Find where the given text appears and provide that cell's center as (X, Y) coordinate. 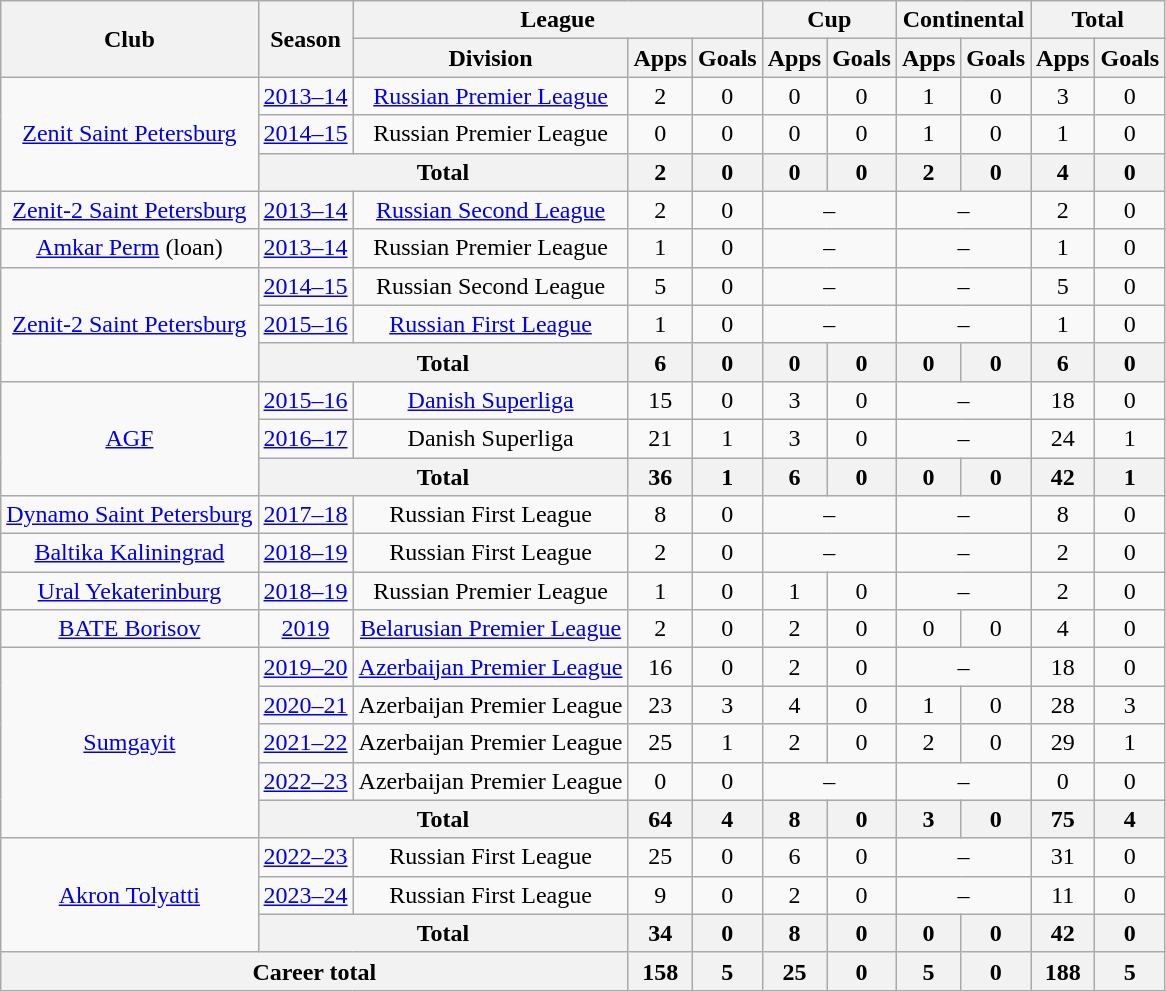
36 (660, 477)
158 (660, 971)
Dynamo Saint Petersburg (130, 515)
BATE Borisov (130, 629)
2019–20 (306, 667)
2023–24 (306, 895)
31 (1063, 857)
15 (660, 400)
2017–18 (306, 515)
11 (1063, 895)
Zenit Saint Petersburg (130, 134)
AGF (130, 438)
League (558, 20)
Club (130, 39)
Continental (963, 20)
9 (660, 895)
23 (660, 705)
Sumgayit (130, 743)
Ural Yekaterinburg (130, 591)
Career total (314, 971)
Cup (829, 20)
21 (660, 438)
75 (1063, 819)
64 (660, 819)
2021–22 (306, 743)
Amkar Perm (loan) (130, 248)
16 (660, 667)
Akron Tolyatti (130, 895)
2016–17 (306, 438)
24 (1063, 438)
2020–21 (306, 705)
28 (1063, 705)
Division (490, 58)
188 (1063, 971)
29 (1063, 743)
2019 (306, 629)
34 (660, 933)
Baltika Kaliningrad (130, 553)
Season (306, 39)
Belarusian Premier League (490, 629)
